Scan for the cell matching the given text and deliver its (X, Y) coordinate at center. 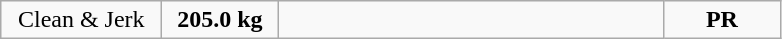
Clean & Jerk (82, 20)
205.0 kg (220, 20)
PR (722, 20)
